Provide the [x, y] coordinate of the cell's center where the given text is located.  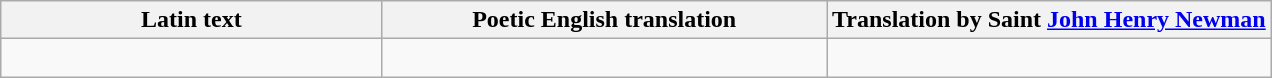
Translation by Saint John Henry Newman [1050, 20]
Poetic English translation [604, 20]
Latin text [192, 20]
